Capture the cell that displays the provided text and extract its (X, Y) central coordinate. 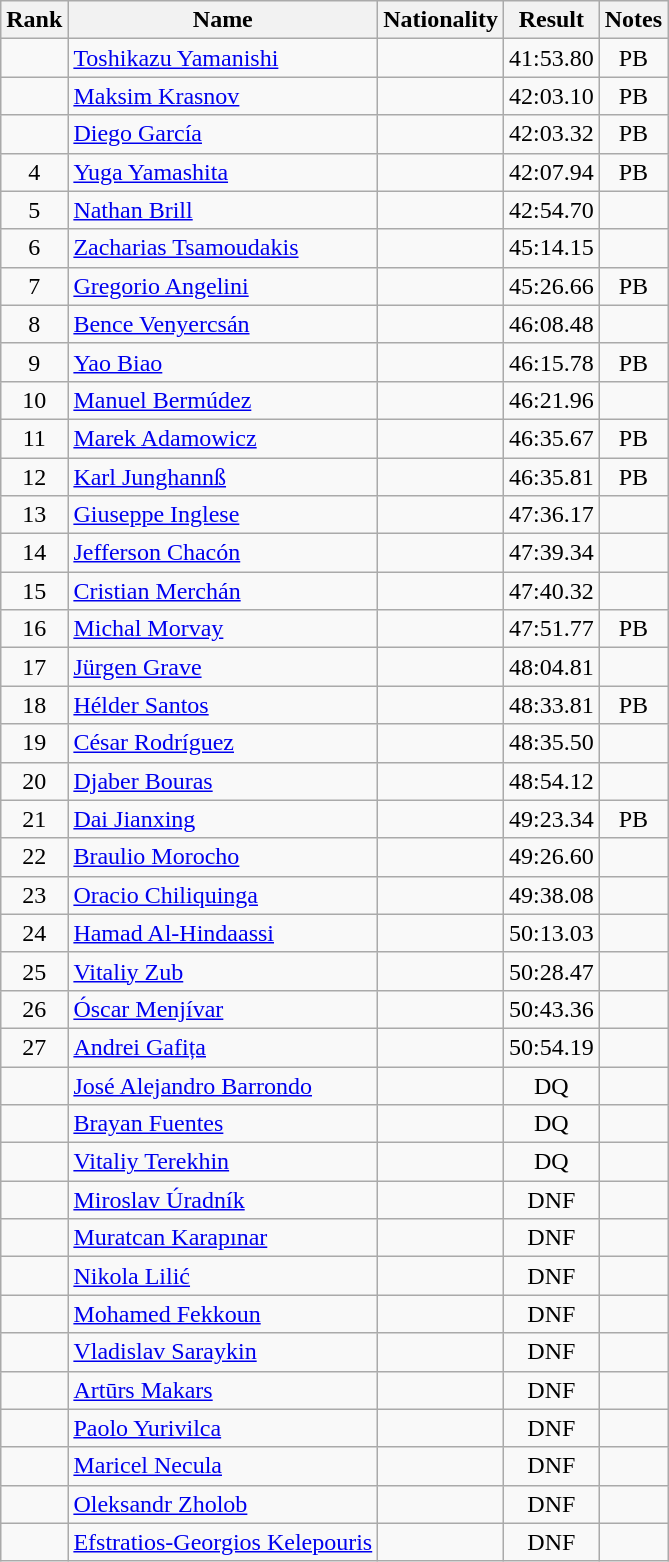
45:14.15 (551, 248)
42:54.70 (551, 210)
13 (34, 515)
César Rodríguez (223, 743)
Bence Venyercsán (223, 324)
50:43.36 (551, 1009)
7 (34, 286)
Hamad Al-Hindaassi (223, 933)
48:33.81 (551, 705)
8 (34, 324)
Oleksandr Zholob (223, 1504)
10 (34, 400)
Paolo Yurivilca (223, 1428)
Efstratios-Georgios Kelepouris (223, 1542)
Diego García (223, 134)
Brayan Fuentes (223, 1124)
24 (34, 933)
Giuseppe Inglese (223, 515)
Notes (633, 20)
Artūrs Makars (223, 1390)
Óscar Menjívar (223, 1009)
Nathan Brill (223, 210)
50:28.47 (551, 971)
18 (34, 705)
Hélder Santos (223, 705)
26 (34, 1009)
49:23.34 (551, 819)
17 (34, 667)
Jefferson Chacón (223, 553)
Nationality (441, 20)
46:35.81 (551, 477)
9 (34, 362)
Oracio Chiliquinga (223, 895)
42:03.32 (551, 134)
48:54.12 (551, 781)
Toshikazu Yamanishi (223, 58)
15 (34, 591)
Name (223, 20)
Mohamed Fekkoun (223, 1314)
47:39.34 (551, 553)
Yao Biao (223, 362)
Marek Adamowicz (223, 438)
Gregorio Angelini (223, 286)
Miroslav Úradník (223, 1200)
Manuel Bermúdez (223, 400)
46:08.48 (551, 324)
46:15.78 (551, 362)
Andrei Gafița (223, 1047)
27 (34, 1047)
16 (34, 629)
45:26.66 (551, 286)
50:54.19 (551, 1047)
46:35.67 (551, 438)
Karl Junghannß (223, 477)
19 (34, 743)
47:40.32 (551, 591)
Jürgen Grave (223, 667)
47:51.77 (551, 629)
14 (34, 553)
Cristian Merchán (223, 591)
23 (34, 895)
48:35.50 (551, 743)
25 (34, 971)
Michal Morvay (223, 629)
José Alejandro Barrondo (223, 1085)
5 (34, 210)
Result (551, 20)
20 (34, 781)
Rank (34, 20)
6 (34, 248)
Zacharias Tsamoudakis (223, 248)
Nikola Lilić (223, 1276)
Muratcan Karapınar (223, 1238)
Yuga Yamashita (223, 172)
41:53.80 (551, 58)
42:07.94 (551, 172)
Vitaliy Terekhin (223, 1162)
47:36.17 (551, 515)
Vladislav Saraykin (223, 1352)
48:04.81 (551, 667)
4 (34, 172)
Maksim Krasnov (223, 96)
Vitaliy Zub (223, 971)
49:26.60 (551, 857)
50:13.03 (551, 933)
11 (34, 438)
Maricel Necula (223, 1466)
Braulio Morocho (223, 857)
49:38.08 (551, 895)
22 (34, 857)
42:03.10 (551, 96)
46:21.96 (551, 400)
12 (34, 477)
Djaber Bouras (223, 781)
Dai Jianxing (223, 819)
21 (34, 819)
